Return the (x, y) coordinate for the center point of the cell that contains the specified text.  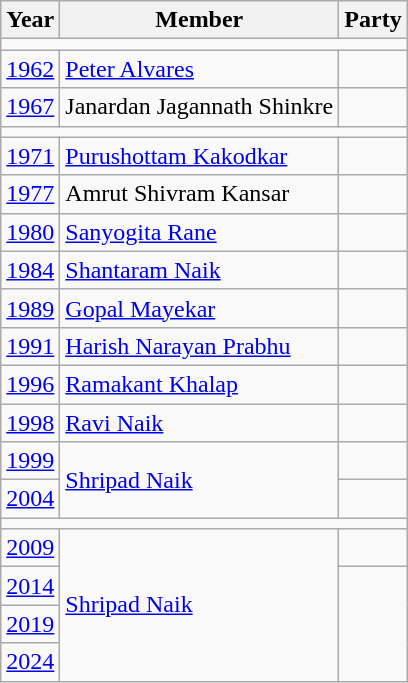
Ramakant Khalap (200, 384)
Ravi Naik (200, 423)
2004 (30, 499)
1996 (30, 384)
1977 (30, 194)
2019 (30, 624)
1984 (30, 270)
Shantaram Naik (200, 270)
1999 (30, 461)
1980 (30, 232)
1989 (30, 308)
Member (200, 20)
1971 (30, 156)
Janardan Jagannath Shinkre (200, 107)
Gopal Mayekar (200, 308)
1998 (30, 423)
Purushottam Kakodkar (200, 156)
2009 (30, 548)
1967 (30, 107)
Party (373, 20)
Year (30, 20)
Harish Narayan Prabhu (200, 346)
2014 (30, 586)
Sanyogita Rane (200, 232)
1991 (30, 346)
Amrut Shivram Kansar (200, 194)
Peter Alvares (200, 69)
2024 (30, 662)
1962 (30, 69)
